Find where the given text appears and provide that cell's center as (x, y) coordinate. 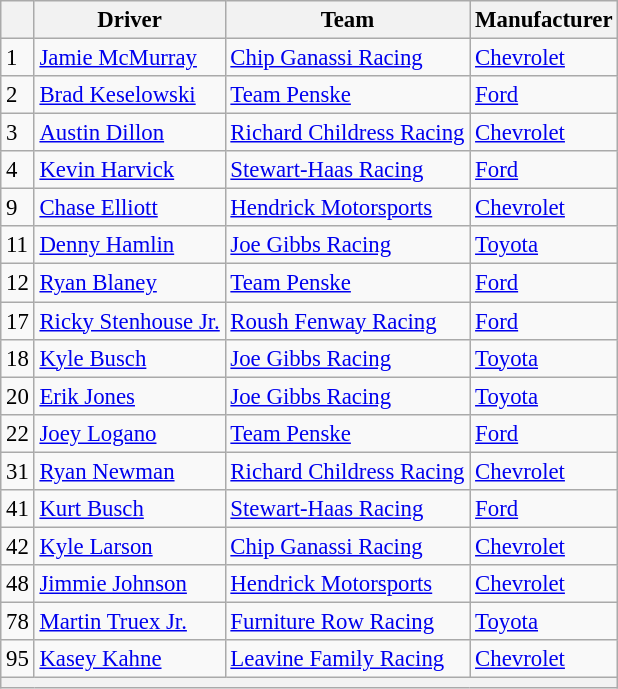
4 (18, 170)
Austin Dillon (130, 133)
Brad Keselowski (130, 95)
Ricky Stenhouse Jr. (130, 321)
9 (18, 208)
2 (18, 95)
95 (18, 659)
17 (18, 321)
Kyle Larson (130, 546)
31 (18, 471)
Joey Logano (130, 433)
Erik Jones (130, 396)
Leavine Family Racing (348, 659)
Ryan Newman (130, 471)
20 (18, 396)
41 (18, 509)
Team (348, 20)
Kasey Kahne (130, 659)
78 (18, 621)
Ryan Blaney (130, 283)
Furniture Row Racing (348, 621)
48 (18, 584)
11 (18, 245)
Roush Fenway Racing (348, 321)
18 (18, 358)
Kurt Busch (130, 509)
22 (18, 433)
1 (18, 58)
12 (18, 283)
Jimmie Johnson (130, 584)
Martin Truex Jr. (130, 621)
Driver (130, 20)
3 (18, 133)
Kyle Busch (130, 358)
Jamie McMurray (130, 58)
Chase Elliott (130, 208)
Manufacturer (544, 20)
42 (18, 546)
Kevin Harvick (130, 170)
Denny Hamlin (130, 245)
